Search for the cell housing the specified text and yield its (X, Y) center coordinate. 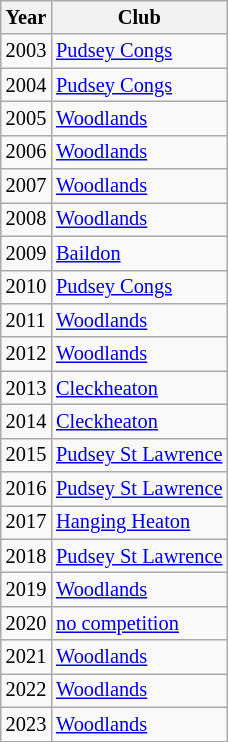
2020 (26, 623)
2011 (26, 320)
Baildon (139, 253)
2016 (26, 489)
2010 (26, 287)
2019 (26, 589)
2014 (26, 421)
2007 (26, 186)
2017 (26, 522)
2015 (26, 455)
Year (26, 17)
2012 (26, 354)
2006 (26, 152)
2021 (26, 657)
2018 (26, 556)
2022 (26, 690)
2004 (26, 85)
2009 (26, 253)
2008 (26, 219)
2013 (26, 388)
2023 (26, 724)
2003 (26, 51)
Club (139, 17)
2005 (26, 118)
no competition (139, 623)
Hanging Heaton (139, 522)
